From the cell containing the given text, extract its center point as (X, Y) coordinate. 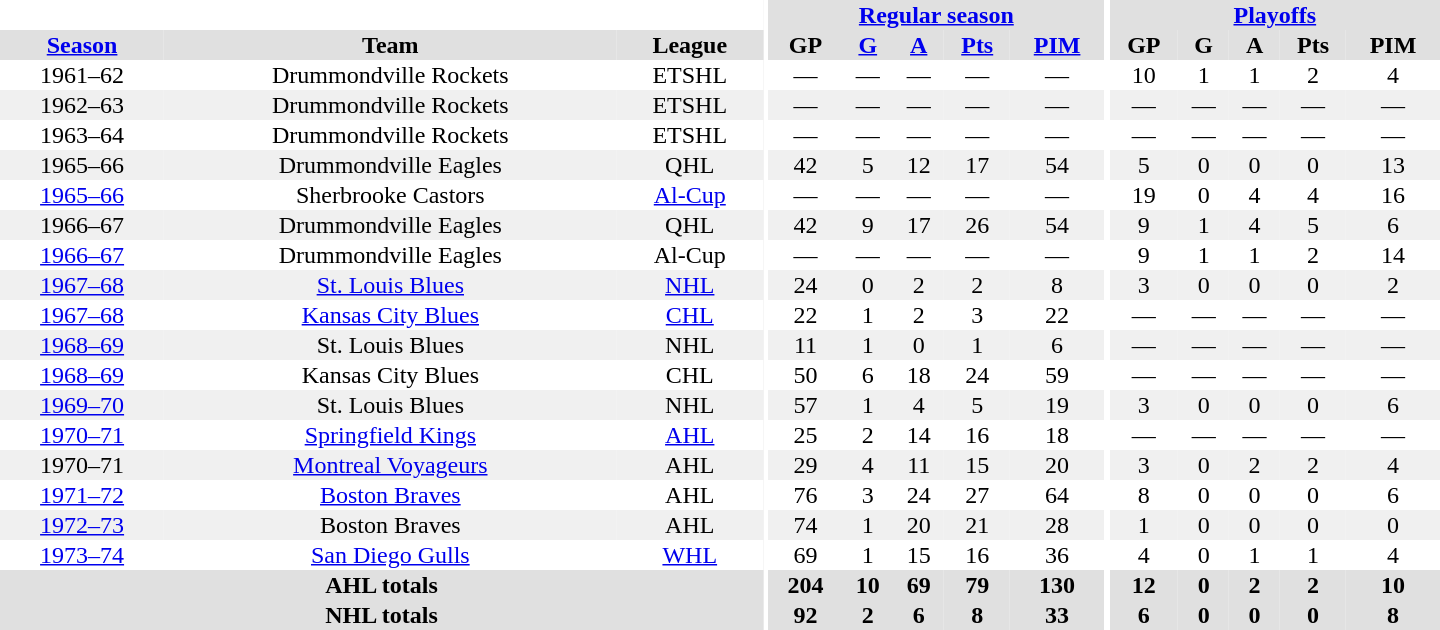
21 (977, 525)
76 (806, 495)
36 (1057, 555)
57 (806, 405)
13 (1393, 165)
1973–74 (82, 555)
59 (1057, 375)
1963–64 (82, 135)
1971–72 (82, 495)
Sherbrooke Castors (390, 195)
29 (806, 465)
League (690, 45)
25 (806, 435)
92 (806, 615)
1972–73 (82, 525)
Team (390, 45)
NHL totals (382, 615)
WHL (690, 555)
Montreal Voyageurs (390, 465)
74 (806, 525)
79 (977, 585)
64 (1057, 495)
130 (1057, 585)
Playoffs (1275, 15)
Regular season (936, 15)
AHL totals (382, 585)
Springfield Kings (390, 435)
50 (806, 375)
1961–62 (82, 75)
27 (977, 495)
1962–63 (82, 105)
Season (82, 45)
28 (1057, 525)
San Diego Gulls (390, 555)
204 (806, 585)
33 (1057, 615)
26 (977, 225)
1969–70 (82, 405)
